For the text-containing cell, return its midpoint in [X, Y] coordinate format. 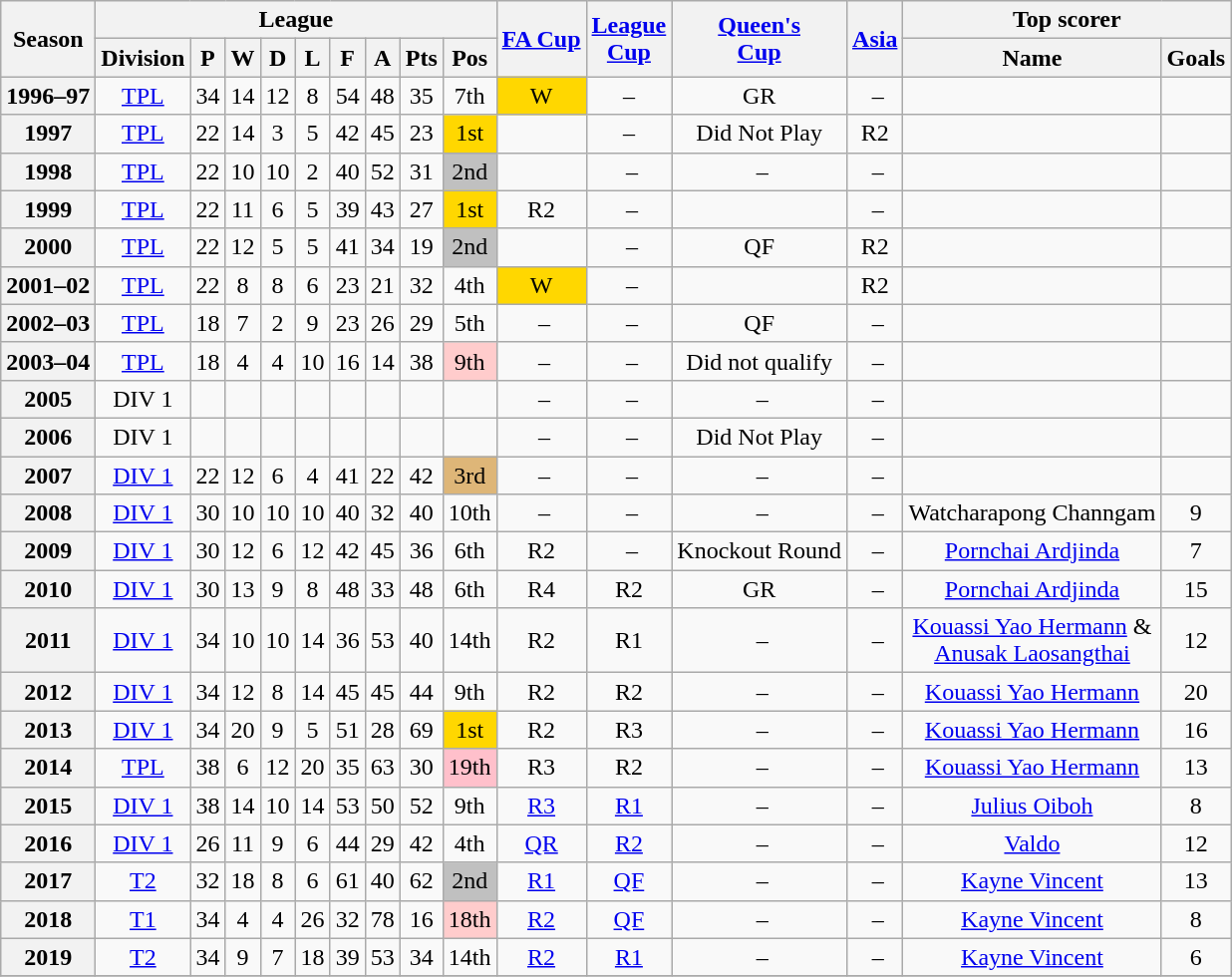
2017 [48, 881]
QR [541, 843]
43 [383, 209]
Season [48, 39]
Asia [875, 39]
19th [469, 768]
Pts [421, 58]
2009 [48, 551]
78 [383, 919]
R4 [541, 589]
A [383, 58]
League [296, 20]
2003–04 [48, 361]
1996–97 [48, 96]
18th [469, 919]
2018 [48, 919]
19 [421, 247]
2005 [48, 399]
2011 [48, 640]
Goals [1196, 58]
28 [383, 730]
27 [421, 209]
51 [347, 730]
5th [469, 323]
2010 [48, 589]
Watcharapong Channgam [1033, 513]
2000 [48, 247]
50 [383, 806]
P [207, 58]
2019 [48, 957]
Knockout Round [760, 551]
10th [469, 513]
2015 [48, 806]
Did not qualify [760, 361]
1997 [48, 134]
63 [383, 768]
2007 [48, 476]
Name [1033, 58]
T1 [144, 919]
1999 [48, 209]
1998 [48, 171]
Kouassi Yao Hermann & Anusak Laosangthai [1033, 640]
Division [144, 58]
Valdo [1033, 843]
2001–02 [48, 285]
69 [421, 730]
2014 [48, 768]
Queen'sCup [760, 39]
21 [383, 285]
Julius Oiboh [1033, 806]
2013 [48, 730]
D [277, 58]
33 [383, 589]
Top scorer [1067, 20]
7th [469, 96]
2006 [48, 437]
62 [421, 881]
15 [1196, 589]
31 [421, 171]
L [313, 58]
54 [347, 96]
F [347, 58]
61 [347, 881]
FA Cup [541, 39]
3 [277, 134]
2016 [48, 843]
Pos [469, 58]
2002–03 [48, 323]
2012 [48, 692]
LeagueCup [629, 39]
3rd [469, 476]
2008 [48, 513]
